Detect which cell encompasses the target text, then output its [X, Y] center coordinate. 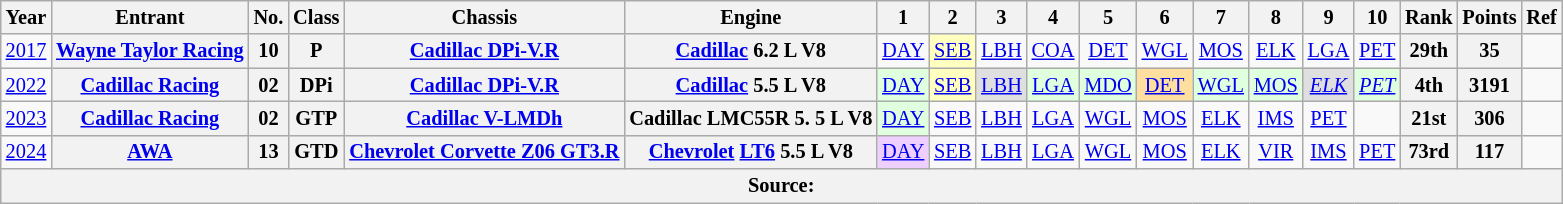
AWA [150, 152]
P [316, 51]
Source: [782, 186]
No. [269, 17]
2022 [26, 85]
COA [1054, 51]
DPi [316, 85]
3 [1001, 17]
5 [1108, 17]
Ref [1541, 17]
GTP [316, 118]
VIR [1276, 152]
Wayne Taylor Racing [150, 51]
Chassis [484, 17]
Year [26, 17]
2023 [26, 118]
117 [1489, 152]
13 [269, 152]
7 [1221, 17]
Chevrolet LT6 5.5 L V8 [750, 152]
35 [1489, 51]
3191 [1489, 85]
8 [1276, 17]
Cadillac LMC55R 5. 5 L V8 [750, 118]
29th [1428, 51]
Engine [750, 17]
Rank [1428, 17]
GTD [316, 152]
9 [1329, 17]
2 [952, 17]
4th [1428, 85]
2024 [26, 152]
Points [1489, 17]
Cadillac 5.5 L V8 [750, 85]
1 [903, 17]
Chevrolet Corvette Z06 GT3.R [484, 152]
6 [1165, 17]
73rd [1428, 152]
2017 [26, 51]
Cadillac 6.2 L V8 [750, 51]
21st [1428, 118]
4 [1054, 17]
Cadillac V-LMDh [484, 118]
306 [1489, 118]
Class [316, 17]
Entrant [150, 17]
MDO [1108, 85]
